Pinpoint the cell where the given text exists, returning its (x, y) midpoint coordinate. 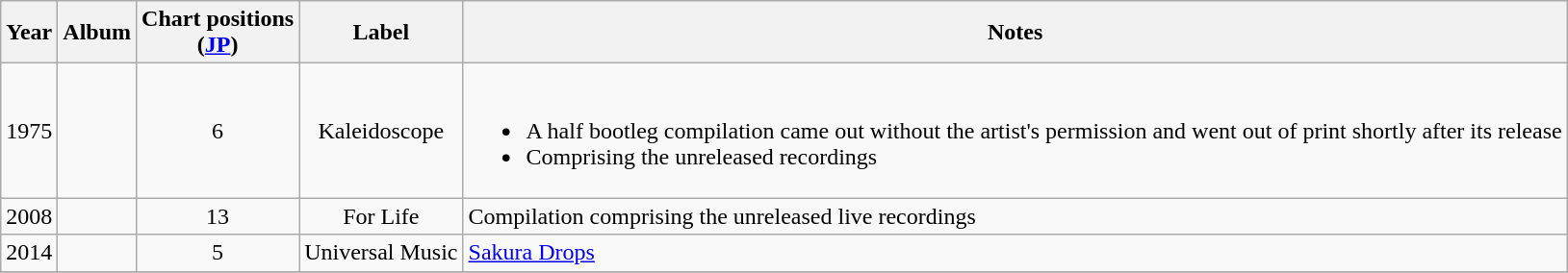
2014 (29, 253)
Compilation comprising the unreleased live recordings (1015, 216)
1975 (29, 131)
Album (97, 33)
Year (29, 33)
Notes (1015, 33)
6 (218, 131)
Label (381, 33)
5 (218, 253)
Chart positions(JP) (218, 33)
2008 (29, 216)
Sakura Drops (1015, 253)
For Life (381, 216)
13 (218, 216)
Kaleidoscope (381, 131)
Universal Music (381, 253)
